Detect which cell encompasses the target text, then output its (X, Y) center coordinate. 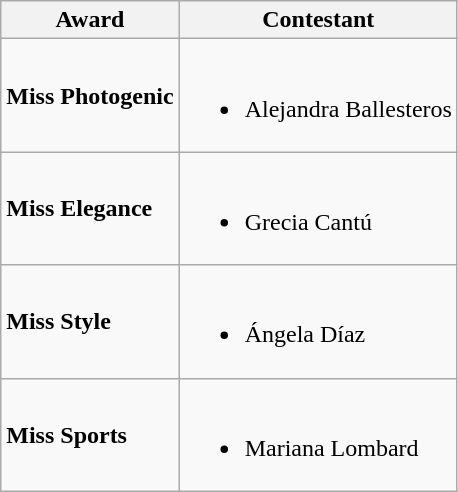
Mariana Lombard (318, 434)
Grecia Cantú (318, 208)
Miss Sports (90, 434)
Ángela Díaz (318, 322)
Miss Elegance (90, 208)
Award (90, 20)
Contestant (318, 20)
Miss Style (90, 322)
Alejandra Ballesteros (318, 96)
Miss Photogenic (90, 96)
